Output the [X, Y] coordinate of the center of the cell containing the given text.  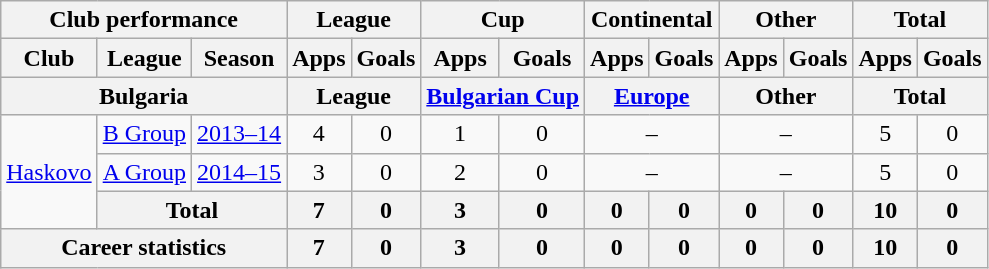
Continental [652, 20]
Cup [503, 20]
Season [240, 58]
Career statistics [144, 248]
1 [460, 134]
B Group [144, 134]
Club [49, 58]
Bulgaria [144, 96]
2013–14 [240, 134]
2014–15 [240, 172]
2 [460, 172]
4 [319, 134]
Club performance [144, 20]
Europe [652, 96]
Haskovo [49, 172]
Bulgarian Cup [503, 96]
A Group [144, 172]
